Find where the given text appears and provide that cell's center as (x, y) coordinate. 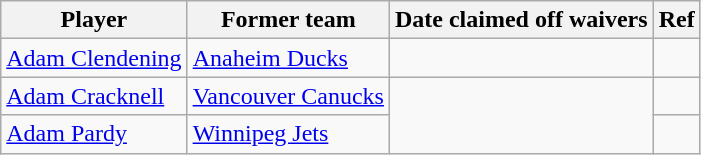
Winnipeg Jets (288, 134)
Player (94, 20)
Date claimed off waivers (521, 20)
Adam Cracknell (94, 96)
Anaheim Ducks (288, 58)
Adam Clendening (94, 58)
Adam Pardy (94, 134)
Ref (676, 20)
Former team (288, 20)
Vancouver Canucks (288, 96)
